For the text-containing cell, return its midpoint in (x, y) coordinate format. 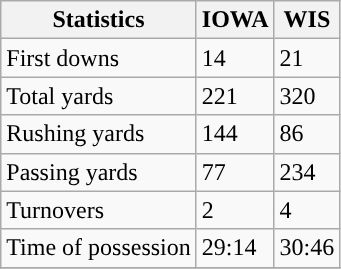
Time of possession (99, 248)
Passing yards (99, 172)
221 (235, 96)
First downs (99, 58)
30:46 (307, 248)
21 (307, 58)
77 (235, 172)
86 (307, 134)
Rushing yards (99, 134)
Total yards (99, 96)
320 (307, 96)
2 (235, 210)
Statistics (99, 20)
29:14 (235, 248)
144 (235, 134)
14 (235, 58)
WIS (307, 20)
IOWA (235, 20)
4 (307, 210)
234 (307, 172)
Turnovers (99, 210)
